Return the (X, Y) coordinate for the center point of the cell that contains the specified text.  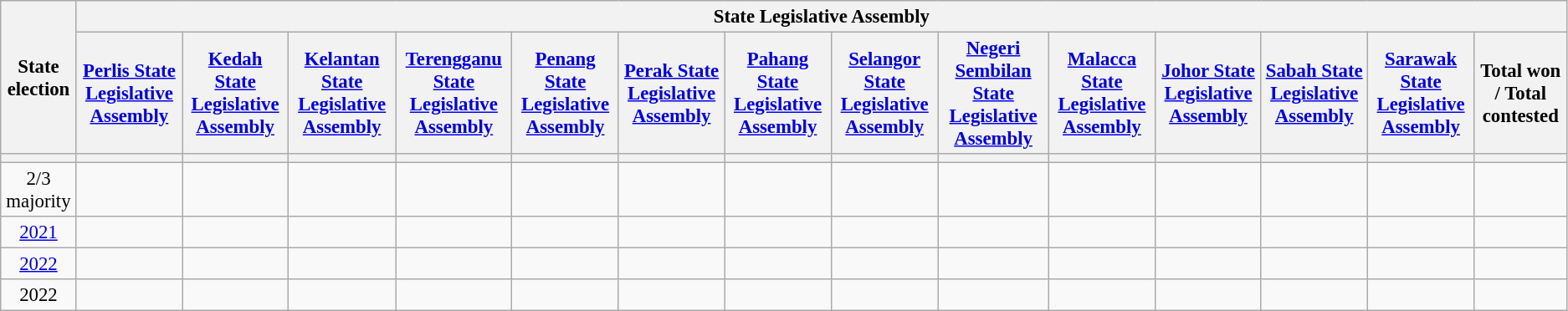
Kelantan State Legislative Assembly (342, 94)
Malacca State Legislative Assembly (1102, 94)
State election (38, 77)
Sabah State Legislative Assembly (1314, 94)
Penang State Legislative Assembly (566, 94)
Pahang State Legislative Assembly (778, 94)
Sarawak State Legislative Assembly (1421, 94)
Selangor State Legislative Assembly (884, 94)
Johor State Legislative Assembly (1208, 94)
Negeri Sembilan State Legislative Assembly (993, 94)
Total won / Total contested (1520, 94)
Perlis State Legislative Assembly (129, 94)
State Legislative Assembly (822, 17)
Terengganu State Legislative Assembly (453, 94)
Perak State Legislative Assembly (671, 94)
Kedah State Legislative Assembly (236, 94)
2021 (38, 232)
2/3 majority (38, 191)
